Identify which cell holds the provided text, then report its [X, Y] central coordinate. 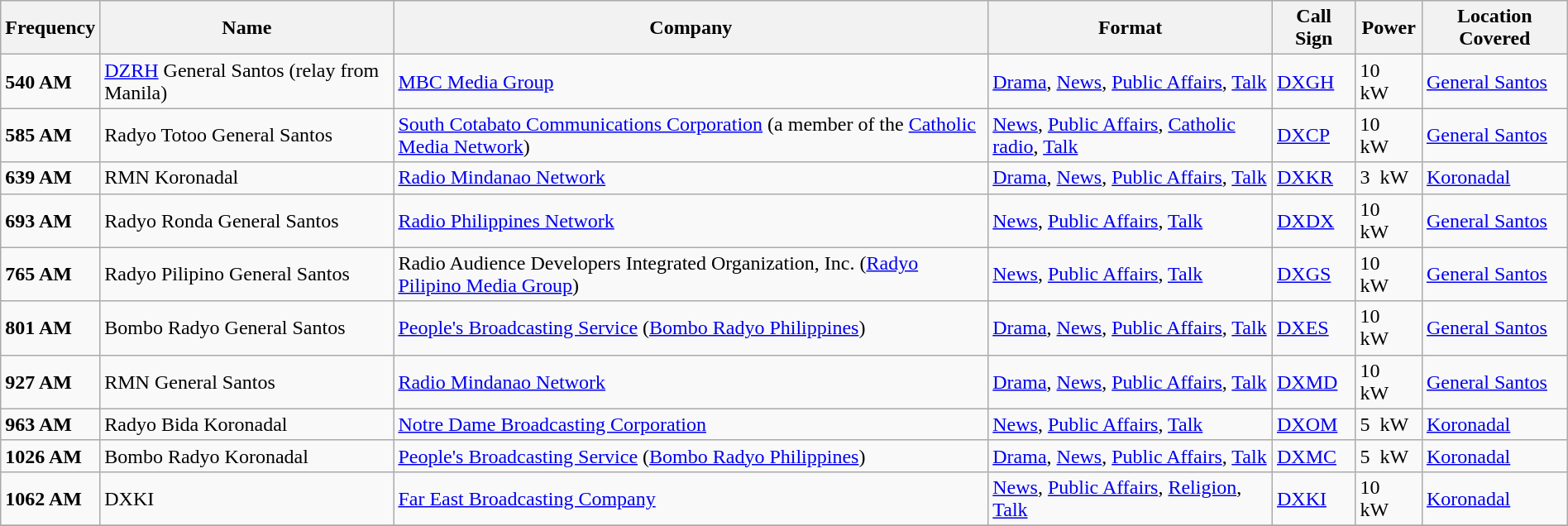
DXGH [1313, 81]
MBC Media Group [691, 81]
Name [246, 28]
Call Sign [1313, 28]
DXDX [1313, 220]
Radyo Pilipino General Santos [246, 275]
DXOM [1313, 424]
927 AM [50, 382]
DXCP [1313, 136]
693 AM [50, 220]
RMN Koronadal [246, 178]
801 AM [50, 328]
3 kW [1389, 178]
Far East Broadcasting Company [691, 498]
DXES [1313, 328]
DZRH General Santos (relay from Manila) [246, 81]
Frequency [50, 28]
DXMC [1313, 456]
News, Public Affairs, Catholic radio, Talk [1131, 136]
Radio Philippines Network [691, 220]
Company [691, 28]
News, Public Affairs, Religion, Talk [1131, 498]
Notre Dame Broadcasting Corporation [691, 424]
Radyo Totoo General Santos [246, 136]
South Cotabato Communications Corporation (a member of the Catholic Media Network) [691, 136]
DXKR [1313, 178]
1026 AM [50, 456]
963 AM [50, 424]
RMN General Santos [246, 382]
DXGS [1313, 275]
DXMD [1313, 382]
1062 AM [50, 498]
Location Covered [1494, 28]
Bombo Radyo Koronadal [246, 456]
765 AM [50, 275]
Radyo Bida Koronadal [246, 424]
Power [1389, 28]
Radyo Ronda General Santos [246, 220]
Bombo Radyo General Santos [246, 328]
Format [1131, 28]
540 AM [50, 81]
585 AM [50, 136]
Radio Audience Developers Integrated Organization, Inc. (Radyo Pilipino Media Group) [691, 275]
639 AM [50, 178]
